Pinpoint the cell where the given text exists, returning its [x, y] midpoint coordinate. 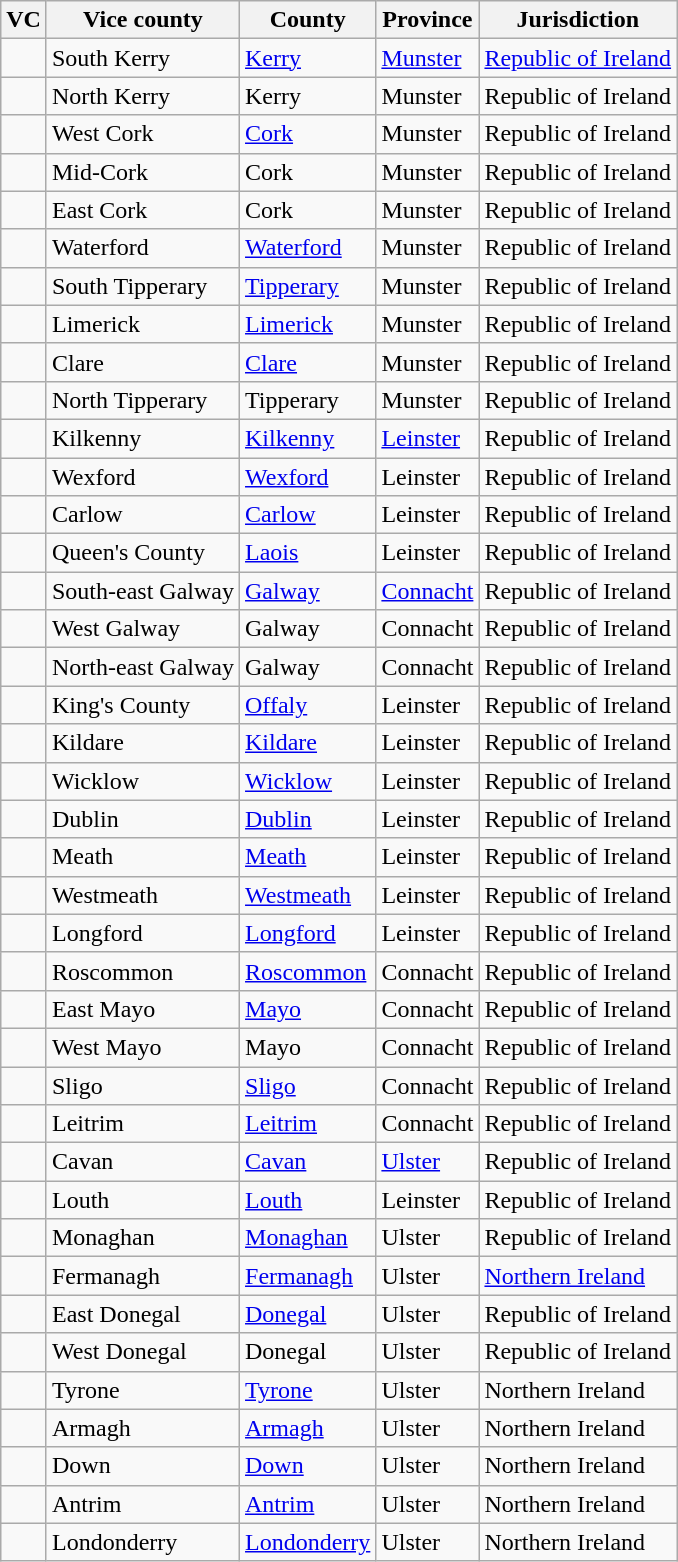
South Kerry [142, 58]
Vice county [142, 20]
West Cork [142, 134]
North-east Galway [142, 667]
East Mayo [142, 1009]
King's County [142, 705]
North Kerry [142, 96]
Offaly [308, 705]
North Tipperary [142, 400]
Jurisdiction [578, 20]
County [308, 20]
Laois [308, 553]
East Donegal [142, 1314]
West Donegal [142, 1352]
South-east Galway [142, 591]
South Tipperary [142, 286]
Province [428, 20]
Queen's County [142, 553]
VC [24, 20]
East Cork [142, 210]
West Mayo [142, 1047]
Mid-Cork [142, 172]
West Galway [142, 629]
